Extract the (X, Y) coordinate from the center of the cell holding the provided text.  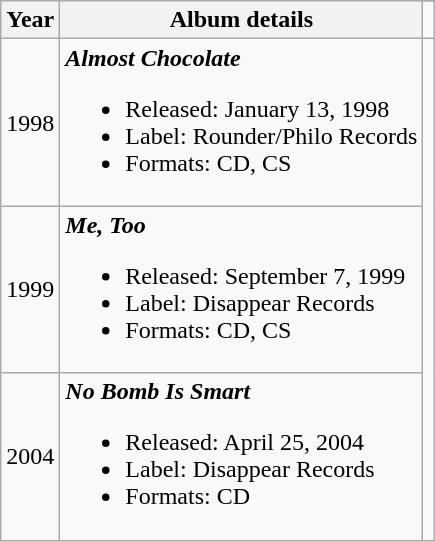
Almost ChocolateReleased: January 13, 1998Label: Rounder/Philo RecordsFormats: CD, CS (242, 122)
1998 (30, 122)
Me, TooReleased: September 7, 1999Label: Disappear RecordsFormats: CD, CS (242, 290)
2004 (30, 456)
Year (30, 20)
Album details (242, 20)
1999 (30, 290)
No Bomb Is SmartReleased: April 25, 2004Label: Disappear RecordsFormats: CD (242, 456)
